Detect which cell encompasses the target text, then output its (x, y) center coordinate. 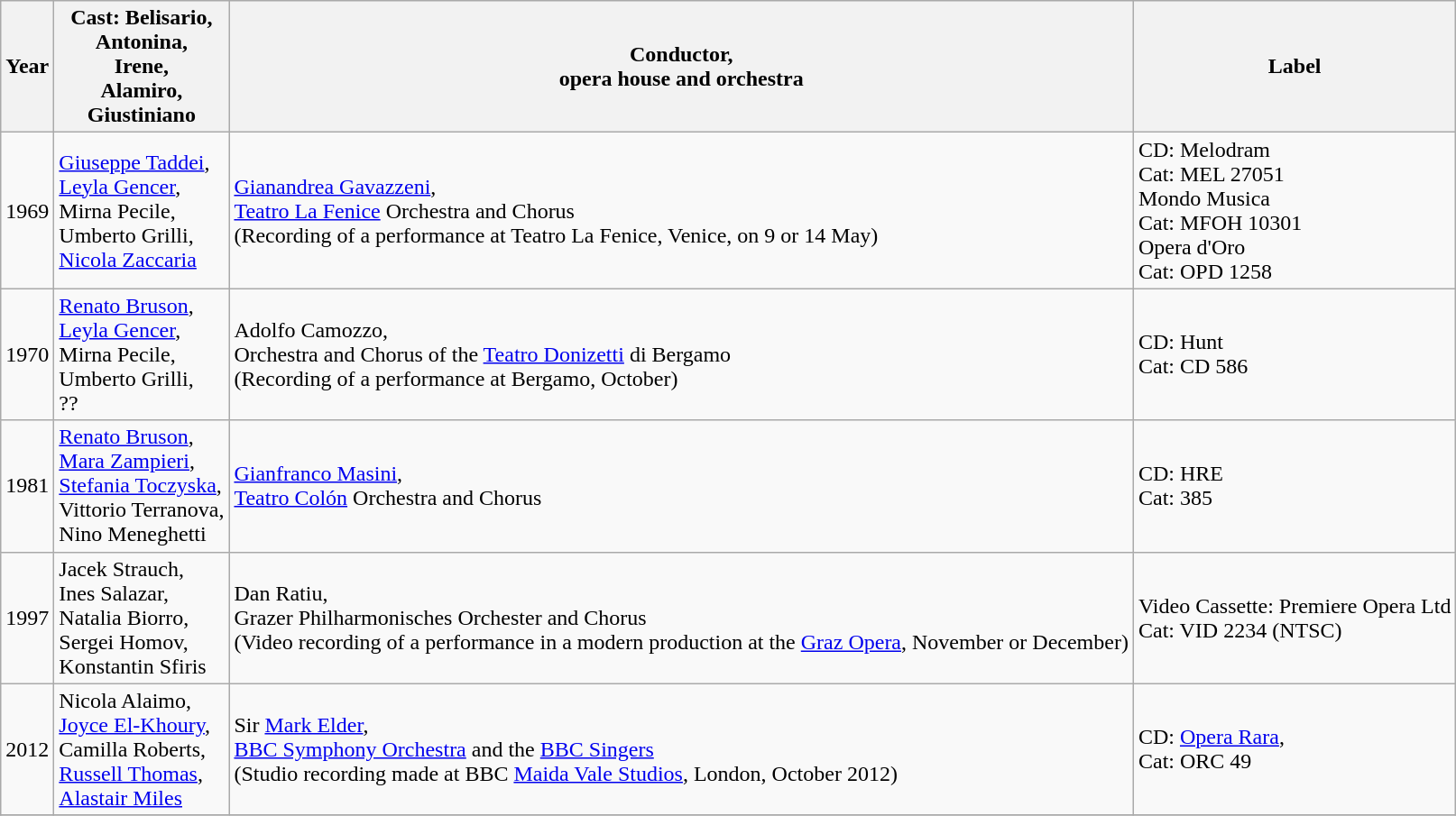
CD: Opera Rara,Cat: ORC 49 (1295, 749)
Year (27, 67)
Jacek Strauch,Ines Salazar,Natalia Biorro,Sergei Homov,Konstantin Sfiris (142, 618)
1981 (27, 486)
1997 (27, 618)
Cast: Belisario,Antonina,Irene,Alamiro,Giustiniano (142, 67)
Sir Mark Elder,BBC Symphony Orchestra and the BBC Singers(Studio recording made at BBC Maida Vale Studios, London, October 2012) (682, 749)
CD: HRECat: 385 (1295, 486)
Adolfo Camozzo,Orchestra and Chorus of the Teatro Donizetti di Bergamo(Recording of a performance at Bergamo, October) (682, 354)
1970 (27, 354)
Nicola Alaimo,Joyce El-Khoury,Camilla Roberts,Russell Thomas,Alastair Miles (142, 749)
Renato Bruson,Mara Zampieri,Stefania Toczyska,Vittorio Terranova,Nino Meneghetti (142, 486)
Gianandrea Gavazzeni,Teatro La Fenice Orchestra and Chorus(Recording of a performance at Teatro La Fenice, Venice, on 9 or 14 May) (682, 211)
Renato Bruson,Leyla Gencer,Mirna Pecile,Umberto Grilli,?? (142, 354)
CD: HuntCat: CD 586 (1295, 354)
2012 (27, 749)
Video Cassette: Premiere Opera LtdCat: VID 2234 (NTSC) (1295, 618)
Conductor,opera house and orchestra (682, 67)
1969 (27, 211)
CD: MelodramCat: MEL 27051Mondo MusicaCat: MFOH 10301Opera d'OroCat: OPD 1258 (1295, 211)
Gianfranco Masini,Teatro Colón Orchestra and Chorus (682, 486)
Label (1295, 67)
Giuseppe Taddei,Leyla Gencer,Mirna Pecile,Umberto Grilli,Nicola Zaccaria (142, 211)
